Determine the [X, Y] coordinate at the center of the cell enclosing the given text.  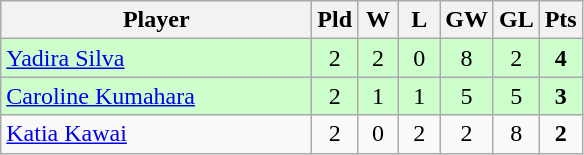
Katia Kawai [156, 134]
L [420, 20]
GW [467, 20]
Yadira Silva [156, 58]
W [378, 20]
Caroline Kumahara [156, 96]
Pts [560, 20]
Pld [335, 20]
GL [516, 20]
4 [560, 58]
3 [560, 96]
Player [156, 20]
